Output the (x, y) coordinate of the center of the cell containing the given text.  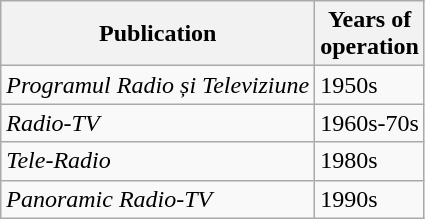
Panoramic Radio-TV (158, 199)
1950s (370, 85)
1990s (370, 199)
1960s-70s (370, 123)
Radio-TV (158, 123)
1980s (370, 161)
Tele-Radio (158, 161)
Programul Radio și Televiziune (158, 85)
Publication (158, 34)
Years ofoperation (370, 34)
